Find where the given text appears and provide that cell's center as (X, Y) coordinate. 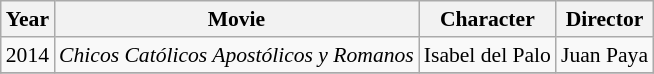
Isabel del Palo (488, 55)
Movie (236, 19)
Character (488, 19)
Year (28, 19)
Director (604, 19)
2014 (28, 55)
Chicos Católicos Apostólicos y Romanos (236, 55)
Juan Paya (604, 55)
